From the cell containing the given text, extract its center point as (x, y) coordinate. 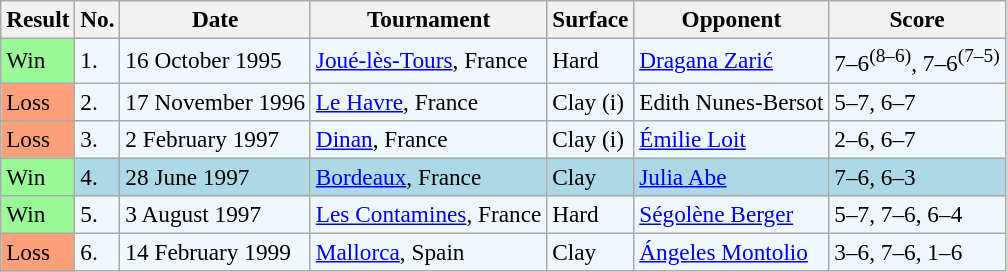
16 October 1995 (215, 60)
5. (98, 214)
Émilie Loit (732, 139)
Joué-lès-Tours, France (428, 60)
Surface (590, 19)
Result (38, 19)
Dragana Zarić (732, 60)
Julia Abe (732, 177)
Ségolène Berger (732, 214)
Mallorca, Spain (428, 252)
Le Havre, France (428, 101)
Les Contamines, France (428, 214)
14 February 1999 (215, 252)
2–6, 6–7 (917, 139)
4. (98, 177)
28 June 1997 (215, 177)
2 February 1997 (215, 139)
Date (215, 19)
Tournament (428, 19)
7–6, 6–3 (917, 177)
Opponent (732, 19)
6. (98, 252)
5–7, 7–6, 6–4 (917, 214)
3. (98, 139)
5–7, 6–7 (917, 101)
17 November 1996 (215, 101)
Score (917, 19)
2. (98, 101)
Bordeaux, France (428, 177)
3 August 1997 (215, 214)
Dinan, France (428, 139)
1. (98, 60)
3–6, 7–6, 1–6 (917, 252)
Edith Nunes-Bersot (732, 101)
Ángeles Montolio (732, 252)
No. (98, 19)
7–6(8–6), 7–6(7–5) (917, 60)
